Search for the cell housing the specified text and yield its (X, Y) center coordinate. 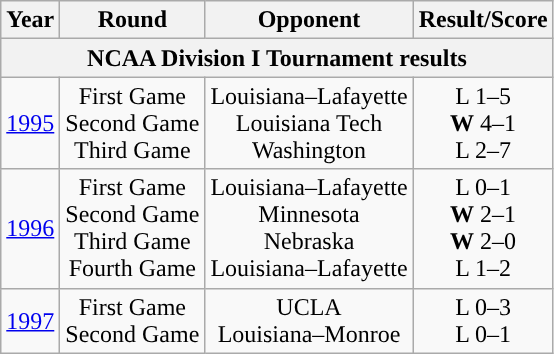
UCLALouisiana–Monroe (309, 320)
L 0–1W 2–1W 2–0L 1–2 (483, 228)
First GameSecond Game (132, 320)
NCAA Division I Tournament results (277, 58)
First GameSecond GameThird Game (132, 123)
First GameSecond GameThird GameFourth Game (132, 228)
Result/Score (483, 20)
1995 (30, 123)
1996 (30, 228)
Louisiana–LafayetteLouisiana TechWashington (309, 123)
Year (30, 20)
Louisiana–LafayetteMinnesotaNebraskaLouisiana–Lafayette (309, 228)
Round (132, 20)
Opponent (309, 20)
1997 (30, 320)
L 1–5W 4–1L 2–7 (483, 123)
L 0–3L 0–1 (483, 320)
